From the cell containing the given text, extract its center point as [x, y] coordinate. 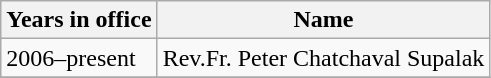
2006–present [79, 58]
Name [324, 20]
Rev.Fr. Peter Chatchaval Supalak [324, 58]
Years in office [79, 20]
